Pinpoint the cell where the given text exists, returning its [x, y] midpoint coordinate. 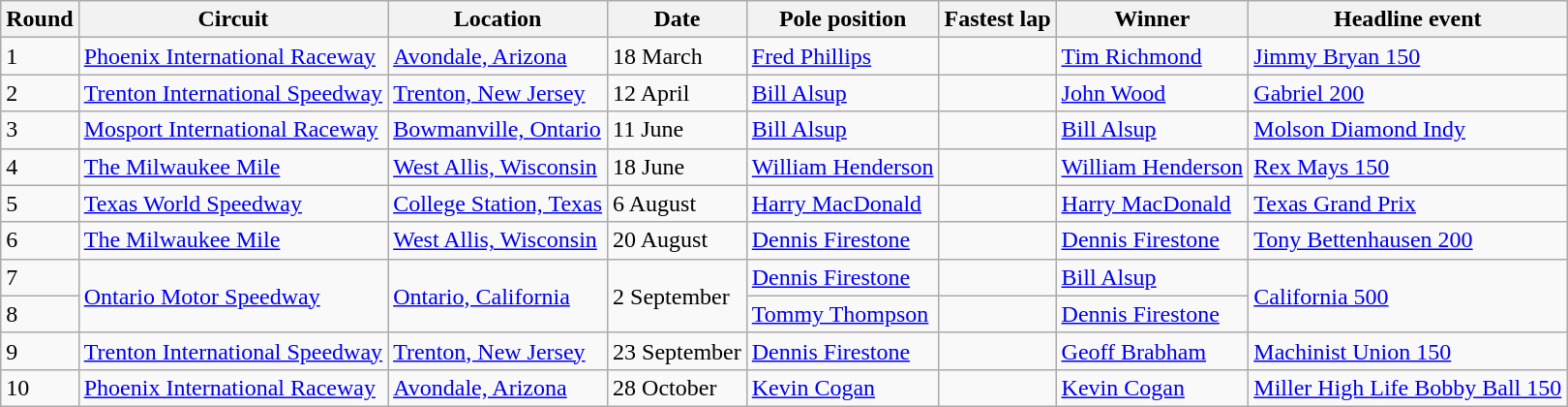
Location [498, 19]
28 October [678, 388]
Bowmanville, Ontario [498, 130]
9 [40, 351]
Molson Diamond Indy [1407, 130]
Texas Grand Prix [1407, 203]
6 [40, 240]
5 [40, 203]
Ontario Motor Speedway [232, 296]
18 March [678, 56]
Headline event [1407, 19]
John Wood [1152, 93]
4 [40, 167]
1 [40, 56]
Rex Mays 150 [1407, 167]
2 September [678, 296]
Tim Richmond [1152, 56]
Winner [1152, 19]
20 August [678, 240]
Round [40, 19]
College Station, Texas [498, 203]
Geoff Brabham [1152, 351]
Tony Bettenhausen 200 [1407, 240]
18 June [678, 167]
10 [40, 388]
Fastest lap [997, 19]
Gabriel 200 [1407, 93]
Jimmy Bryan 150 [1407, 56]
3 [40, 130]
23 September [678, 351]
8 [40, 314]
Texas World Speedway [232, 203]
Ontario, California [498, 296]
Circuit [232, 19]
6 August [678, 203]
11 June [678, 130]
California 500 [1407, 296]
Machinist Union 150 [1407, 351]
Date [678, 19]
7 [40, 277]
Miller High Life Bobby Ball 150 [1407, 388]
2 [40, 93]
Pole position [842, 19]
12 April [678, 93]
Fred Phillips [842, 56]
Tommy Thompson [842, 314]
Mosport International Raceway [232, 130]
